Identify which cell holds the provided text, then report its [x, y] central coordinate. 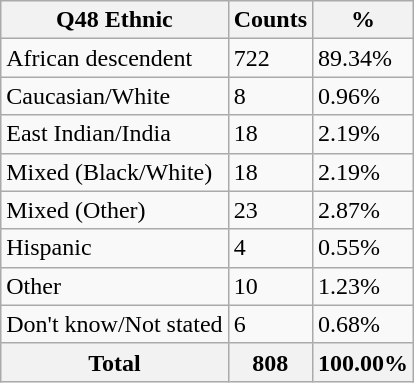
4 [270, 248]
8 [270, 96]
1.23% [364, 286]
African descendent [114, 58]
89.34% [364, 58]
Don't know/Not stated [114, 324]
% [364, 20]
Q48 Ethnic [114, 20]
Caucasian/White [114, 96]
100.00% [364, 362]
0.55% [364, 248]
Other [114, 286]
6 [270, 324]
23 [270, 210]
Counts [270, 20]
Hispanic [114, 248]
Total [114, 362]
East Indian/India [114, 134]
0.68% [364, 324]
Mixed (Black/White) [114, 172]
10 [270, 286]
722 [270, 58]
Mixed (Other) [114, 210]
0.96% [364, 96]
808 [270, 362]
2.87% [364, 210]
